Output the [X, Y] coordinate of the center of the cell containing the given text.  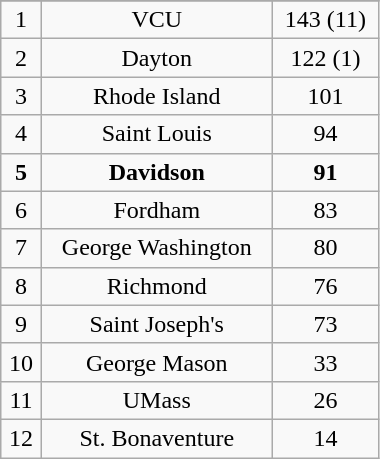
Richmond [156, 286]
122 (1) [325, 58]
73 [325, 324]
76 [325, 286]
George Washington [156, 248]
3 [21, 96]
Saint Joseph's [156, 324]
4 [21, 134]
91 [325, 172]
101 [325, 96]
143 (11) [325, 20]
14 [325, 438]
94 [325, 134]
5 [21, 172]
26 [325, 400]
8 [21, 286]
Fordham [156, 210]
Dayton [156, 58]
11 [21, 400]
VCU [156, 20]
Davidson [156, 172]
6 [21, 210]
UMass [156, 400]
1 [21, 20]
80 [325, 248]
St. Bonaventure [156, 438]
12 [21, 438]
George Mason [156, 362]
Saint Louis [156, 134]
10 [21, 362]
83 [325, 210]
9 [21, 324]
33 [325, 362]
Rhode Island [156, 96]
7 [21, 248]
2 [21, 58]
